Identify which cell holds the provided text, then report its (X, Y) central coordinate. 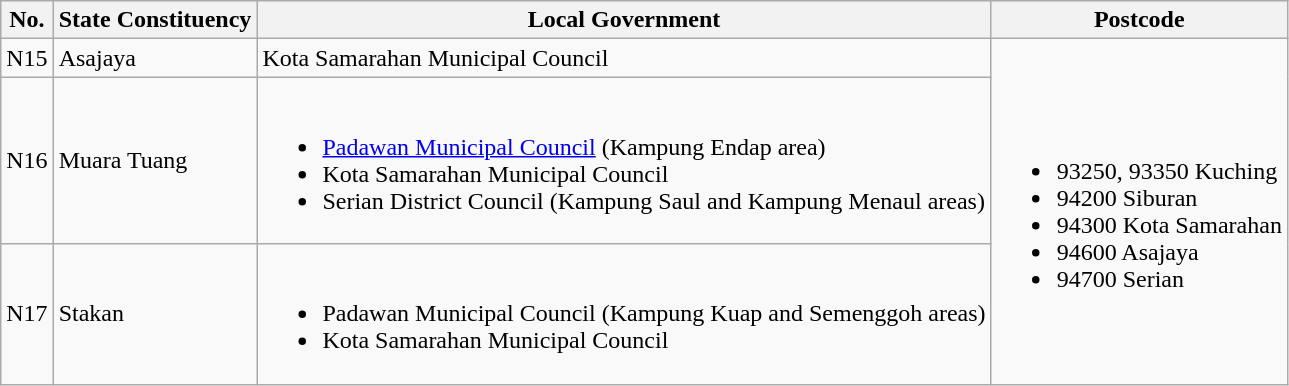
State Constituency (155, 20)
Kota Samarahan Municipal Council (624, 58)
Padawan Municipal Council (Kampung Endap area)Kota Samarahan Municipal CouncilSerian District Council (Kampung Saul and Kampung Menaul areas) (624, 160)
Muara Tuang (155, 160)
Postcode (1139, 20)
93250, 93350 Kuching94200 Siburan94300 Kota Samarahan94600 Asajaya94700 Serian (1139, 212)
Local Government (624, 20)
No. (27, 20)
Stakan (155, 314)
N17 (27, 314)
Padawan Municipal Council (Kampung Kuap and Semenggoh areas)Kota Samarahan Municipal Council (624, 314)
N16 (27, 160)
Asajaya (155, 58)
N15 (27, 58)
